Output the [x, y] coordinate of the center of the cell containing the given text.  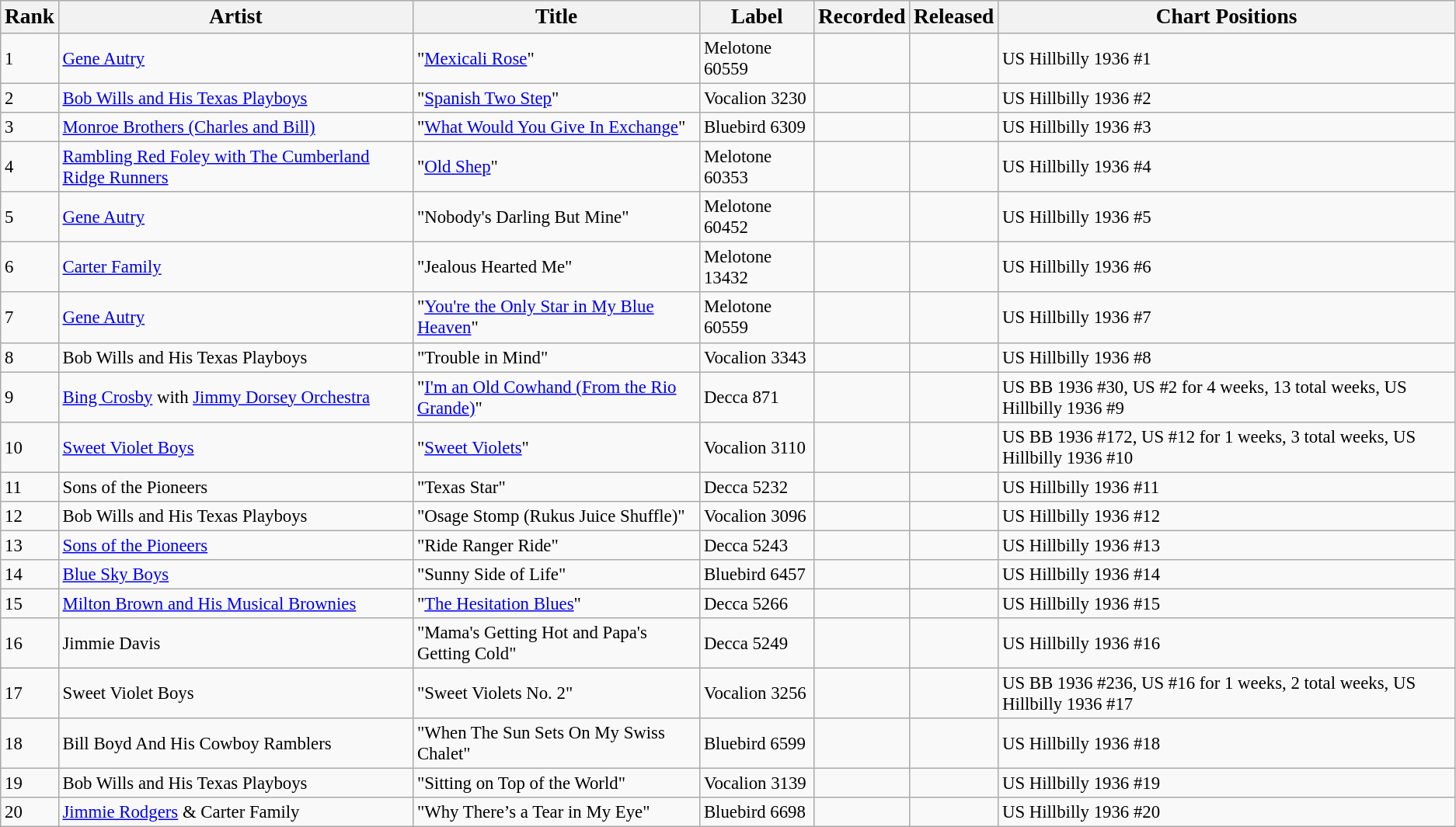
Bill Boyd And His Cowboy Ramblers [235, 744]
US BB 1936 #172, US #12 for 1 weeks, 3 total weeks, US Hillbilly 1936 #10 [1227, 447]
Vocalion 3343 [757, 357]
"I'm an Old Cowhand (From the Rio Grande)" [556, 398]
Bluebird 6599 [757, 744]
US BB 1936 #30, US #2 for 4 weeks, 13 total weeks, US Hillbilly 1936 #9 [1227, 398]
10 [30, 447]
Vocalion 3110 [757, 447]
Milton Brown and His Musical Brownies [235, 603]
"Ride Ranger Ride" [556, 545]
"Nobody's Darling But Mine" [556, 217]
3 [30, 127]
Carter Family [235, 267]
17 [30, 694]
US Hillbilly 1936 #13 [1227, 545]
"Osage Stomp (Rukus Juice Shuffle)" [556, 516]
Title [556, 17]
"Mama's Getting Hot and Papa's Getting Cold" [556, 643]
Vocalion 3139 [757, 784]
Decca 5266 [757, 603]
Vocalion 3096 [757, 516]
"Jealous Hearted Me" [556, 267]
20 [30, 812]
6 [30, 267]
Melotone 13432 [757, 267]
4 [30, 168]
5 [30, 217]
Jimmie Davis [235, 643]
"Texas Star" [556, 487]
US Hillbilly 1936 #14 [1227, 575]
Vocalion 3230 [757, 99]
Vocalion 3256 [757, 694]
"Trouble in Mind" [556, 357]
Released [954, 17]
"Sweet Violets" [556, 447]
"Sitting on Top of the World" [556, 784]
Rambling Red Foley with The Cumberland Ridge Runners [235, 168]
Blue Sky Boys [235, 575]
"Why There’s a Tear in My Eye" [556, 812]
8 [30, 357]
Decca 5249 [757, 643]
US Hillbilly 1936 #12 [1227, 516]
Decca 5232 [757, 487]
Recorded [862, 17]
"Old Shep" [556, 168]
Monroe Brothers (Charles and Bill) [235, 127]
US BB 1936 #236, US #16 for 1 weeks, 2 total weeks, US Hillbilly 1936 #17 [1227, 694]
US Hillbilly 1936 #8 [1227, 357]
US Hillbilly 1936 #3 [1227, 127]
"What Would You Give In Exchange" [556, 127]
Bing Crosby with Jimmy Dorsey Orchestra [235, 398]
US Hillbilly 1936 #15 [1227, 603]
Bluebird 6457 [757, 575]
12 [30, 516]
Decca 871 [757, 398]
US Hillbilly 1936 #7 [1227, 318]
Rank [30, 17]
US Hillbilly 1936 #16 [1227, 643]
"The Hesitation Blues" [556, 603]
Bluebird 6309 [757, 127]
16 [30, 643]
US Hillbilly 1936 #6 [1227, 267]
"Sweet Violets No. 2" [556, 694]
2 [30, 99]
Artist [235, 17]
Melotone 60452 [757, 217]
1 [30, 59]
US Hillbilly 1936 #20 [1227, 812]
14 [30, 575]
Bluebird 6698 [757, 812]
11 [30, 487]
18 [30, 744]
US Hillbilly 1936 #18 [1227, 744]
7 [30, 318]
US Hillbilly 1936 #1 [1227, 59]
Jimmie Rodgers & Carter Family [235, 812]
"Sunny Side of Life" [556, 575]
13 [30, 545]
US Hillbilly 1936 #2 [1227, 99]
"When The Sun Sets On My Swiss Chalet" [556, 744]
15 [30, 603]
US Hillbilly 1936 #11 [1227, 487]
Label [757, 17]
Melotone 60353 [757, 168]
US Hillbilly 1936 #5 [1227, 217]
"You're the Only Star in My Blue Heaven" [556, 318]
Chart Positions [1227, 17]
9 [30, 398]
"Mexicali Rose" [556, 59]
US Hillbilly 1936 #4 [1227, 168]
19 [30, 784]
"Spanish Two Step" [556, 99]
US Hillbilly 1936 #19 [1227, 784]
Decca 5243 [757, 545]
